Return (x, y) of the center of cell containing provided text 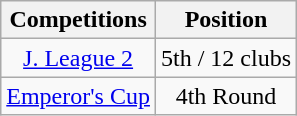
Emperor's Cup (78, 96)
5th / 12 clubs (226, 58)
Competitions (78, 20)
Position (226, 20)
4th Round (226, 96)
J. League 2 (78, 58)
